Determine the (x, y) coordinate at the center of the cell enclosing the given text.  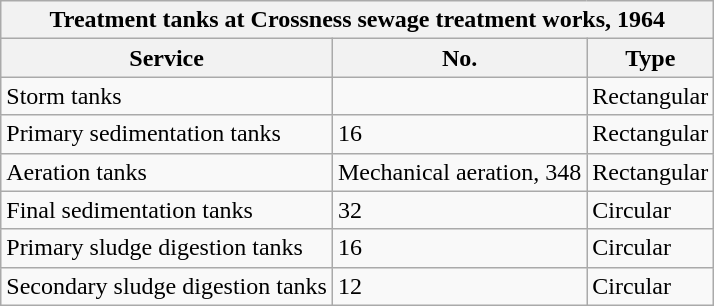
12 (459, 286)
Storm tanks (167, 96)
No. (459, 58)
Service (167, 58)
Final sedimentation tanks (167, 210)
Mechanical aeration, 348 (459, 172)
Treatment tanks at Crossness sewage treatment works, 1964 (358, 20)
Secondary sludge digestion tanks (167, 286)
Type (650, 58)
Primary sedimentation tanks (167, 134)
Aeration tanks (167, 172)
Primary sludge digestion tanks (167, 248)
32 (459, 210)
